Identify which cell holds the provided text, then report its (X, Y) central coordinate. 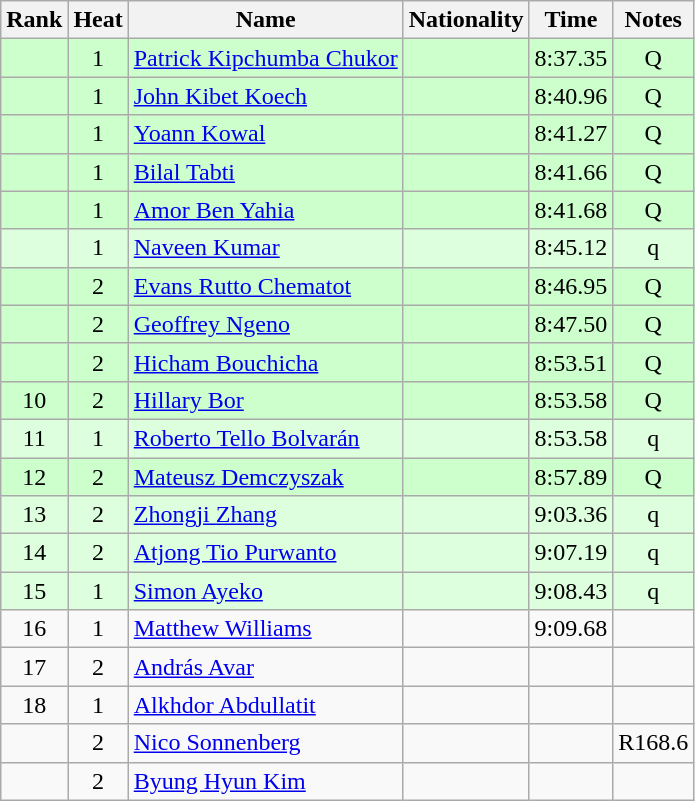
Mateusz Demczyszak (266, 477)
15 (34, 591)
11 (34, 438)
R168.6 (654, 743)
Bilal Tabti (266, 172)
17 (34, 667)
Nationality (466, 20)
Name (266, 20)
Zhongji Zhang (266, 515)
Amor Ben Yahia (266, 210)
Patrick Kipchumba Chukor (266, 58)
Hillary Bor (266, 400)
Heat (98, 20)
Hicham Bouchicha (266, 362)
13 (34, 515)
Notes (654, 20)
10 (34, 400)
Byung Hyun Kim (266, 781)
8:45.12 (571, 248)
9:07.19 (571, 553)
Evans Rutto Chematot (266, 286)
14 (34, 553)
John Kibet Koech (266, 96)
Roberto Tello Bolvarán (266, 438)
Naveen Kumar (266, 248)
Yoann Kowal (266, 134)
Alkhdor Abdullatit (266, 705)
Time (571, 20)
9:03.36 (571, 515)
András Avar (266, 667)
Rank (34, 20)
8:41.68 (571, 210)
18 (34, 705)
16 (34, 629)
Matthew Williams (266, 629)
Nico Sonnenberg (266, 743)
9:09.68 (571, 629)
9:08.43 (571, 591)
12 (34, 477)
8:53.51 (571, 362)
8:57.89 (571, 477)
8:46.95 (571, 286)
Atjong Tio Purwanto (266, 553)
8:37.35 (571, 58)
Simon Ayeko (266, 591)
8:40.96 (571, 96)
Geoffrey Ngeno (266, 324)
8:41.27 (571, 134)
8:47.50 (571, 324)
8:41.66 (571, 172)
